Output the [X, Y] coordinate of the center of the cell containing the given text.  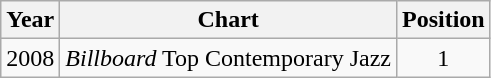
Year [30, 20]
Billboard Top Contemporary Jazz [228, 58]
Chart [228, 20]
1 [443, 58]
2008 [30, 58]
Position [443, 20]
